Pinpoint the cell where the given text exists, returning its [x, y] midpoint coordinate. 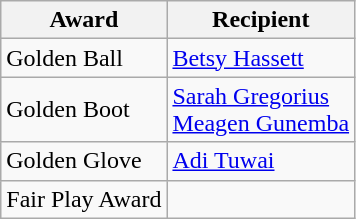
Award [84, 20]
Fair Play Award [84, 199]
Betsy Hassett [261, 58]
Recipient [261, 20]
Adi Tuwai [261, 161]
Sarah Gregorius Meagen Gunemba [261, 110]
Golden Boot [84, 110]
Golden Glove [84, 161]
Golden Ball [84, 58]
